Extract the (X, Y) coordinate from the center of the cell holding the provided text.  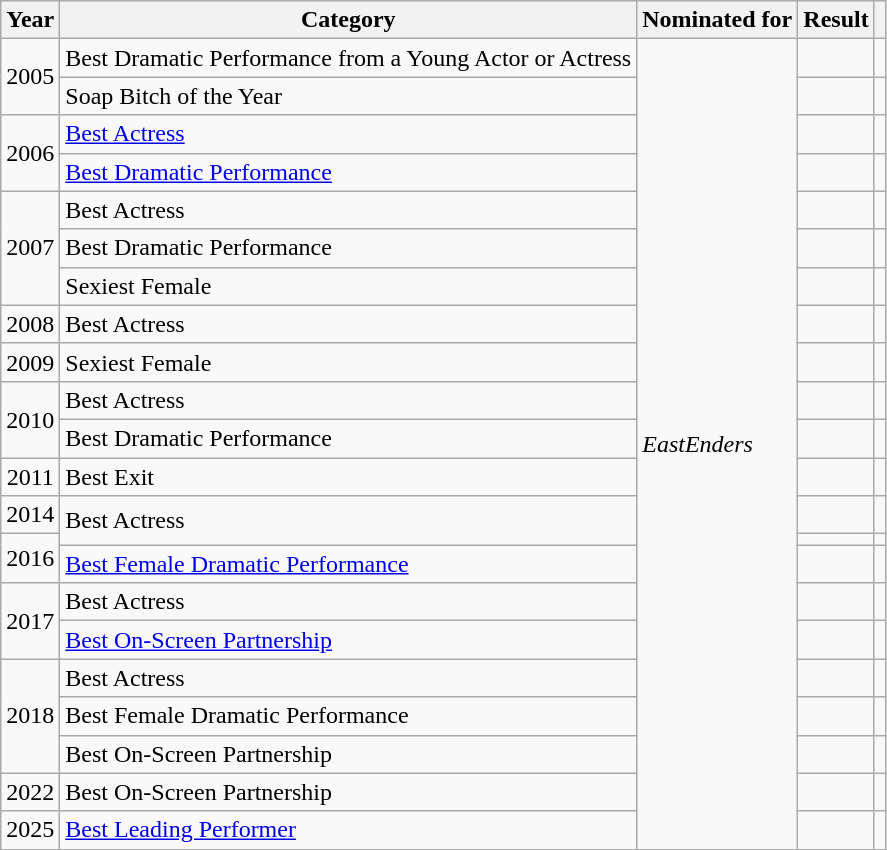
Year (30, 20)
2008 (30, 324)
2010 (30, 419)
2006 (30, 153)
2005 (30, 77)
2016 (30, 558)
Soap Bitch of the Year (348, 96)
2022 (30, 792)
2018 (30, 716)
Best Exit (348, 477)
Best Dramatic Performance from a Young Actor or Actress (348, 58)
2009 (30, 362)
Nominated for (718, 20)
Best Leading Performer (348, 830)
2011 (30, 477)
EastEnders (718, 444)
Category (348, 20)
2017 (30, 621)
2014 (30, 515)
2007 (30, 248)
2025 (30, 830)
Result (836, 20)
